From the cell containing the given text, extract its center point as (x, y) coordinate. 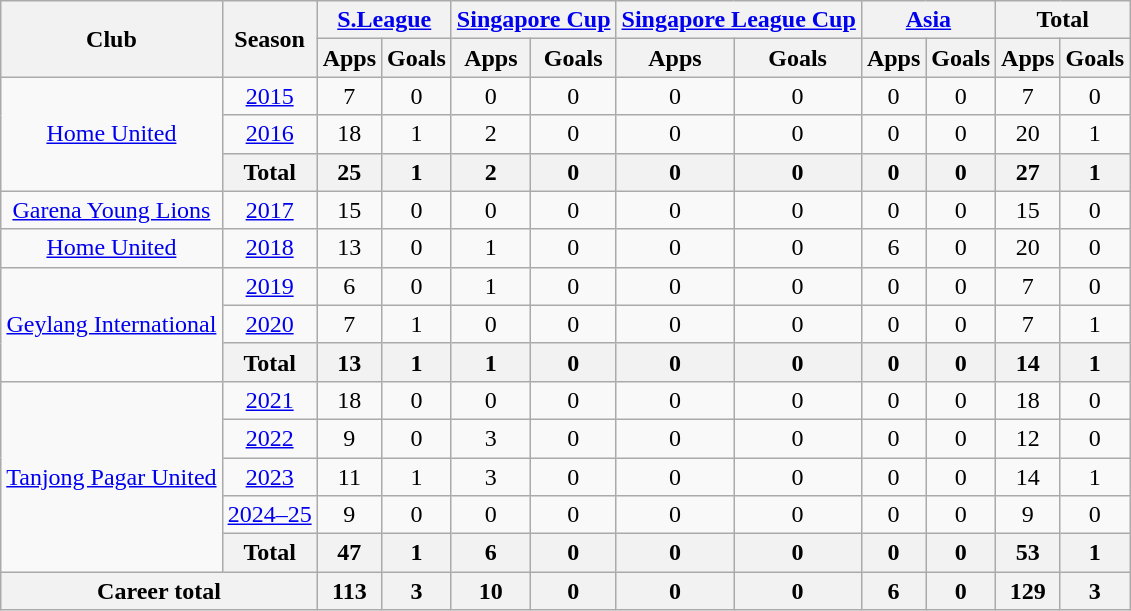
113 (349, 591)
2021 (270, 400)
Geylang International (112, 324)
25 (349, 172)
2023 (270, 477)
129 (1028, 591)
Season (270, 39)
Career total (159, 591)
Tanjong Pagar United (112, 476)
2024–25 (270, 515)
27 (1028, 172)
2018 (270, 248)
Club (112, 39)
2019 (270, 286)
S.League (384, 20)
11 (349, 477)
2016 (270, 134)
Singapore League Cup (738, 20)
53 (1028, 553)
12 (1028, 438)
10 (490, 591)
Singapore Cup (534, 20)
2022 (270, 438)
47 (349, 553)
2017 (270, 210)
Asia (928, 20)
2015 (270, 96)
Garena Young Lions (112, 210)
2020 (270, 324)
